For the text-containing cell, return its midpoint in [x, y] coordinate format. 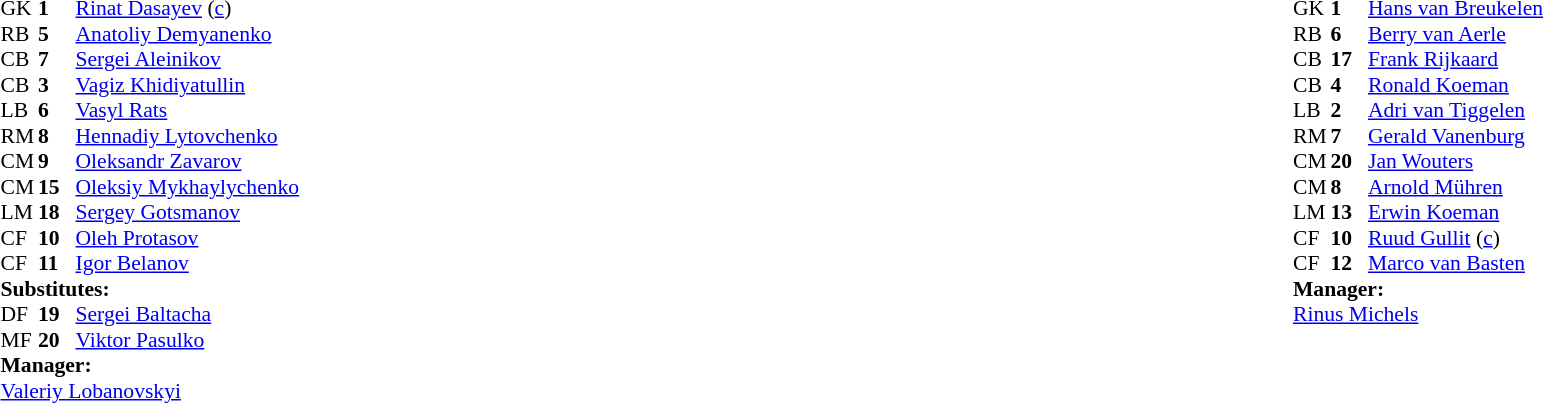
Viktor Pasulko [188, 340]
Anatoliy Demyanenko [188, 34]
17 [1349, 59]
Adri van Tiggelen [1456, 111]
Igor Belanov [188, 263]
Vagiz Khidiyatullin [188, 85]
11 [57, 263]
Arnold Mühren [1456, 187]
Frank Rijkaard [1456, 59]
Erwin Koeman [1456, 213]
MF [19, 340]
2 [1349, 111]
Hennadiy Lytovchenko [188, 136]
Substitutes: [150, 289]
9 [57, 161]
Sergei Aleinikov [188, 59]
Marco van Basten [1456, 263]
4 [1349, 85]
18 [57, 213]
13 [1349, 213]
Vasyl Rats [188, 111]
DF [19, 315]
19 [57, 315]
12 [1349, 263]
Sergei Baltacha [188, 315]
5 [57, 34]
Oleksiy Mykhaylychenko [188, 187]
Sergey Gotsmanov [188, 213]
Oleh Protasov [188, 238]
Ronald Koeman [1456, 85]
Oleksandr Zavarov [188, 161]
Ruud Gullit (c) [1456, 238]
3 [57, 85]
15 [57, 187]
Rinus Michels [1418, 315]
Gerald Vanenburg [1456, 136]
Berry van Aerle [1456, 34]
Jan Wouters [1456, 161]
